Scan for the cell matching the given text and deliver its (x, y) coordinate at center. 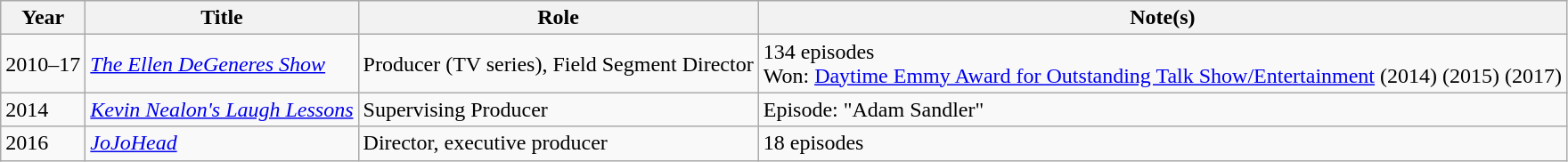
134 episodesWon: Daytime Emmy Award for Outstanding Talk Show/Entertainment (2014) (2015) (2017) (1162, 64)
Note(s) (1162, 18)
18 episodes (1162, 143)
Producer (TV series), Field Segment Director (558, 64)
Director, executive producer (558, 143)
2010–17 (43, 64)
2014 (43, 109)
Kevin Nealon's Laugh Lessons (222, 109)
2016 (43, 143)
The Ellen DeGeneres Show (222, 64)
Role (558, 18)
Supervising Producer (558, 109)
Title (222, 18)
JoJoHead (222, 143)
Episode: "Adam Sandler" (1162, 109)
Year (43, 18)
